Scan for the cell matching the given text and deliver its [X, Y] coordinate at center. 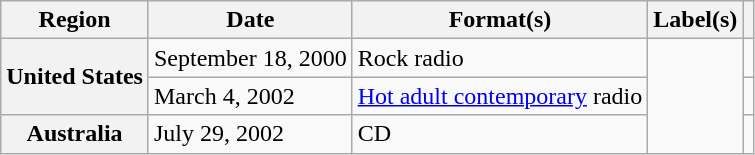
Date [250, 20]
Hot adult contemporary radio [500, 96]
United States [75, 77]
Australia [75, 134]
Label(s) [696, 20]
Format(s) [500, 20]
Region [75, 20]
March 4, 2002 [250, 96]
September 18, 2000 [250, 58]
Rock radio [500, 58]
July 29, 2002 [250, 134]
CD [500, 134]
